Output the (X, Y) coordinate of the center of the cell containing the given text.  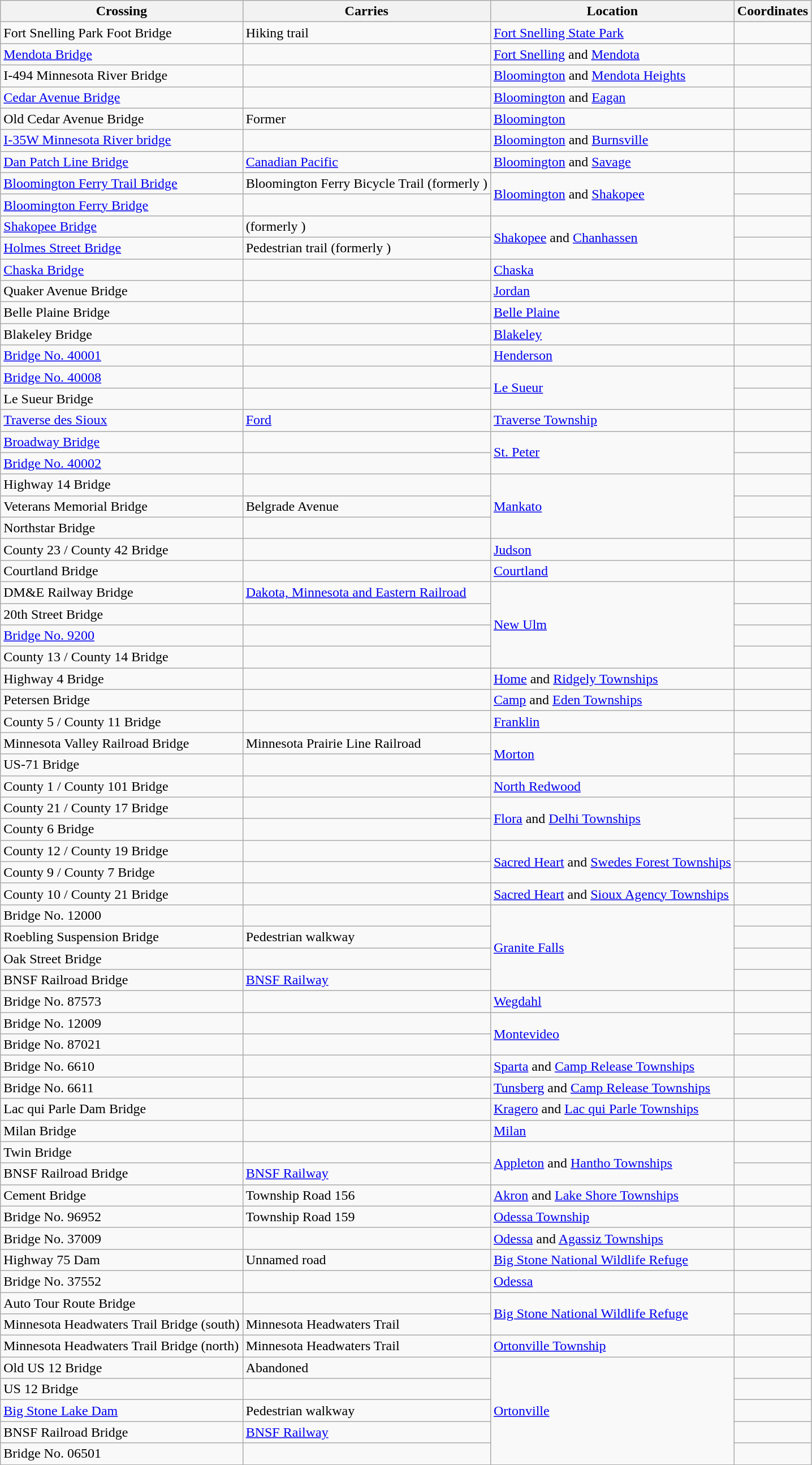
Location (612, 11)
Milan Bridge (122, 1131)
Bloomington and Shakopee (612, 194)
Old Cedar Avenue Bridge (122, 119)
Abandoned (366, 1368)
County 5 / County 11 Bridge (122, 722)
Bloomington and Savage (612, 162)
Petersen Bridge (122, 700)
Bridge No. 6610 (122, 1066)
Minnesota Valley Railroad Bridge (122, 743)
North Redwood (612, 786)
Hiking trail (366, 33)
I-35W Minnesota River bridge (122, 140)
Dan Patch Line Bridge (122, 162)
Milan (612, 1131)
Bridge No. 6611 (122, 1088)
County 12 / County 19 Bridge (122, 851)
County 21 / County 17 Bridge (122, 808)
Lac qui Parle Dam Bridge (122, 1109)
Minnesota Headwaters Trail Bridge (south) (122, 1325)
Mendota Bridge (122, 54)
Bloomington Ferry Bicycle Trail (formerly ) (366, 183)
Chaska Bridge (122, 270)
Ortonville (612, 1411)
Bridge No. 12009 (122, 1023)
Traverse des Sioux (122, 420)
Roebling Suspension Bridge (122, 937)
Northstar Bridge (122, 528)
Bridge No. 37552 (122, 1281)
Le Sueur (612, 388)
Former (366, 119)
Fort Snelling State Park (612, 33)
Bridge No. 37009 (122, 1238)
Akron and Lake Shore Townships (612, 1195)
Holmes Street Bridge (122, 248)
Appleton and Hantho Townships (612, 1163)
County 9 / County 7 Bridge (122, 872)
Odessa and Agassiz Townships (612, 1238)
Coordinates (772, 11)
Granite Falls (612, 947)
County 10 / County 21 Bridge (122, 894)
County 13 / County 14 Bridge (122, 657)
Bridge No. 87021 (122, 1045)
Jordan (612, 291)
Kragero and Lac qui Parle Townships (612, 1109)
(formerly ) (366, 226)
Blakeley (612, 334)
Highway 14 Bridge (122, 485)
Highway 4 Bridge (122, 679)
Canadian Pacific (366, 162)
Fort Snelling and Mendota (612, 54)
Shakopee and Chanhassen (612, 237)
Highway 75 Dam (122, 1260)
Quaker Avenue Bridge (122, 291)
20th Street Bridge (122, 614)
US 12 Bridge (122, 1389)
Sparta and Camp Release Townships (612, 1066)
DM&E Railway Bridge (122, 592)
Henderson (612, 356)
Minnesota Headwaters Trail Bridge (north) (122, 1346)
Bloomington (612, 119)
Twin Bridge (122, 1152)
Judson (612, 549)
Cedar Avenue Bridge (122, 97)
I-494 Minnesota River Bridge (122, 76)
Unnamed road (366, 1260)
Big Stone Lake Dam (122, 1411)
Odessa (612, 1281)
Crossing (122, 11)
Bloomington and Burnsville (612, 140)
Ford (366, 420)
Montevideo (612, 1034)
Home and Ridgely Townships (612, 679)
Ortonville Township (612, 1346)
Old US 12 Bridge (122, 1368)
Flora and Delhi Townships (612, 818)
Broadway Bridge (122, 442)
Fort Snelling Park Foot Bridge (122, 33)
Franklin (612, 722)
New Ulm (612, 624)
Veterans Memorial Bridge (122, 506)
Tunsberg and Camp Release Townships (612, 1088)
Courtland Bridge (122, 571)
Wegdahl (612, 1002)
Bridge No. 87573 (122, 1002)
Oak Street Bridge (122, 959)
Bridge No. 40002 (122, 463)
Traverse Township (612, 420)
Bridge No. 9200 (122, 636)
County 6 Bridge (122, 829)
Morton (612, 754)
Sacred Heart and Swedes Forest Townships (612, 861)
Bloomington Ferry Trail Bridge (122, 183)
Belle Plaine (612, 313)
Shakopee Bridge (122, 226)
Bridge No. 06501 (122, 1454)
St. Peter (612, 453)
Pedestrian trail (formerly ) (366, 248)
County 1 / County 101 Bridge (122, 786)
Cement Bridge (122, 1195)
Bridge No. 40001 (122, 356)
Bloomington Ferry Bridge (122, 205)
Auto Tour Route Bridge (122, 1303)
Belgrade Avenue (366, 506)
Blakeley Bridge (122, 334)
US-71 Bridge (122, 765)
Township Road 159 (366, 1217)
Sacred Heart and Sioux Agency Townships (612, 894)
Mankato (612, 506)
Odessa Township (612, 1217)
Carries (366, 11)
Courtland (612, 571)
Camp and Eden Townships (612, 700)
Township Road 156 (366, 1195)
Minnesota Prairie Line Railroad (366, 743)
Bridge No. 12000 (122, 915)
Chaska (612, 270)
Dakota, Minnesota and Eastern Railroad (366, 592)
Bloomington and Mendota Heights (612, 76)
Belle Plaine Bridge (122, 313)
County 23 / County 42 Bridge (122, 549)
Le Sueur Bridge (122, 399)
Bloomington and Eagan (612, 97)
Bridge No. 96952 (122, 1217)
Bridge No. 40008 (122, 377)
